Identify which cell holds the provided text, then report its [x, y] central coordinate. 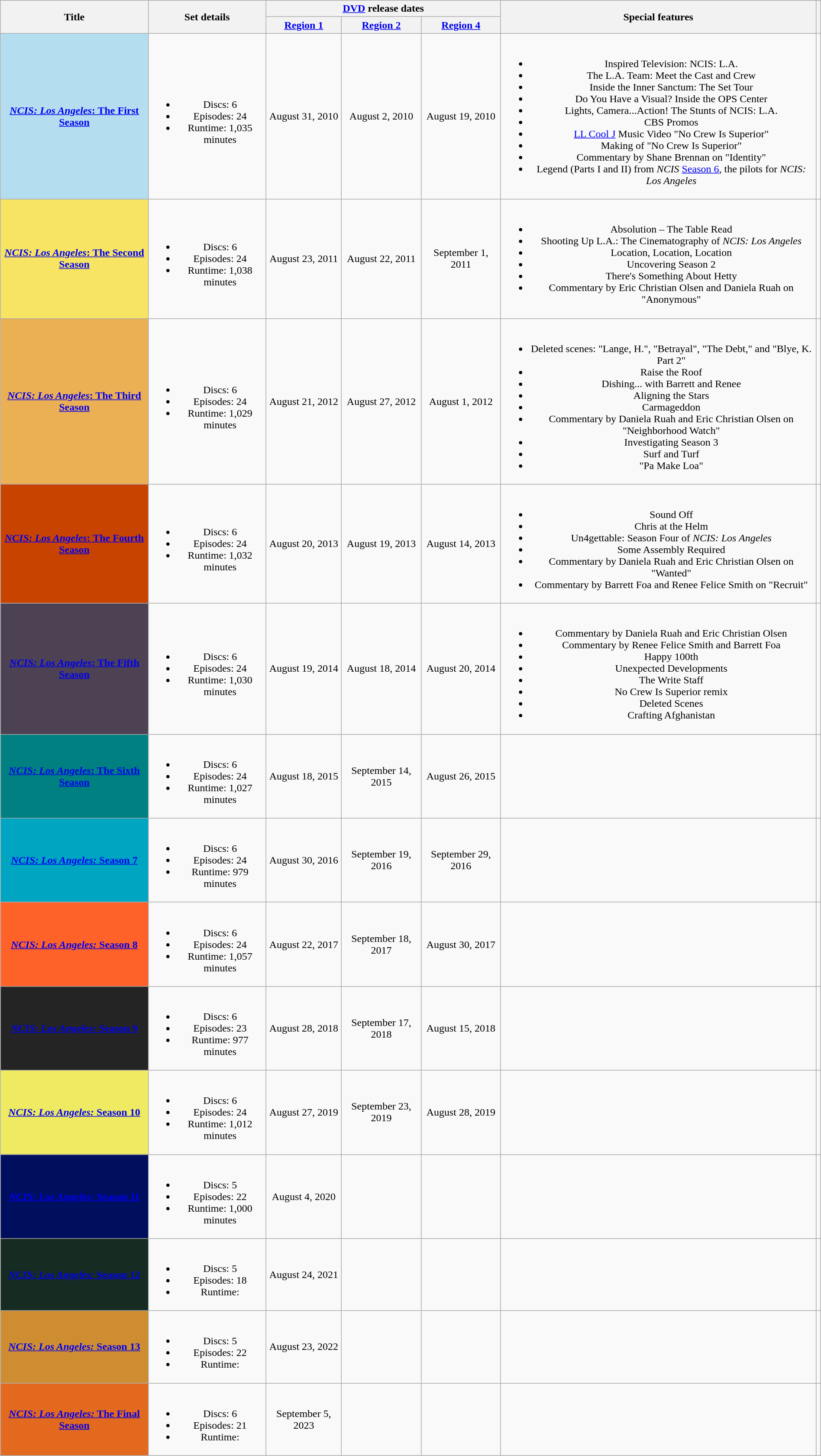
August 2, 2010 [381, 116]
August 18, 2015 [304, 776]
Discs: 5Episodes: 22Runtime: 1,000 minutes [207, 1197]
NCIS: Los Angeles: The Second Season [74, 259]
Region 2 [381, 25]
August 20, 2013 [304, 544]
Title [74, 17]
September 29, 2016 [461, 860]
NCIS: Los Angeles: The Fifth Season [74, 669]
September 19, 2016 [381, 860]
August 28, 2018 [304, 1028]
NCIS: Los Angeles: Season 12 [74, 1275]
August 30, 2016 [304, 860]
Special features [658, 17]
NCIS: Los Angeles: Season 11 [74, 1197]
Discs: 6Episodes: 24Runtime: 1,012 minutes [207, 1112]
August 31, 2010 [304, 116]
Discs: 6Episodes: 24Runtime: 979 minutes [207, 860]
Discs: 6Episodes: 21Runtime: [207, 1420]
August 19, 2014 [304, 669]
Discs: 6Episodes: 24Runtime: 1,038 minutes [207, 259]
September 5, 2023 [304, 1420]
August 28, 2019 [461, 1112]
August 19, 2010 [461, 116]
Region 4 [461, 25]
August 20, 2014 [461, 669]
Discs: 6Episodes: 24Runtime: 1,057 minutes [207, 944]
NCIS: Los Angeles: Season 9 [74, 1028]
NCIS: Los Angeles: Season 8 [74, 944]
NCIS: Los Angeles: The First Season [74, 116]
August 22, 2017 [304, 944]
August 1, 2012 [461, 401]
Discs: 5Episodes: 18Runtime: [207, 1275]
August 14, 2013 [461, 544]
NCIS: Los Angeles: The Fourth Season [74, 544]
August 30, 2017 [461, 944]
September 17, 2018 [381, 1028]
Discs: 5Episodes: 22Runtime: [207, 1347]
NCIS: Los Angeles: Season 10 [74, 1112]
August 27, 2019 [304, 1112]
NCIS: Los Angeles: Season 7 [74, 860]
Discs: 6Episodes: 24Runtime: 1,035 minutes [207, 116]
NCIS: Los Angeles: The Final Season [74, 1420]
DVD release dates [383, 9]
Region 1 [304, 25]
August 15, 2018 [461, 1028]
August 21, 2012 [304, 401]
NCIS: Los Angeles: Season 13 [74, 1347]
Discs: 6Episodes: 24Runtime: 1,030 minutes [207, 669]
August 27, 2012 [381, 401]
Discs: 6Episodes: 23Runtime: 977 minutes [207, 1028]
Discs: 6Episodes: 24Runtime: 1,029 minutes [207, 401]
August 23, 2022 [304, 1347]
August 23, 2011 [304, 259]
August 4, 2020 [304, 1197]
August 18, 2014 [381, 669]
NCIS: Los Angeles: The Third Season [74, 401]
September 1, 2011 [461, 259]
Discs: 6Episodes: 24Runtime: 1,032 minutes [207, 544]
August 26, 2015 [461, 776]
Set details [207, 17]
August 19, 2013 [381, 544]
September 18, 2017 [381, 944]
September 23, 2019 [381, 1112]
NCIS: Los Angeles: The Sixth Season [74, 776]
September 14, 2015 [381, 776]
August 22, 2011 [381, 259]
August 24, 2021 [304, 1275]
Discs: 6Episodes: 24Runtime: 1,027 minutes [207, 776]
